From the cell containing the given text, extract its center point as (x, y) coordinate. 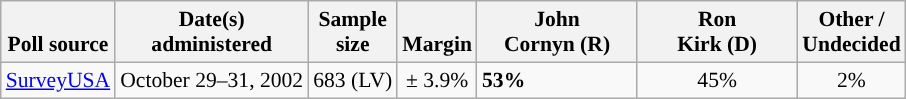
Other /Undecided (851, 32)
Samplesize (352, 32)
Poll source (58, 32)
RonKirk (D) (717, 32)
Margin (437, 32)
SurveyUSA (58, 80)
JohnCornyn (R) (557, 32)
683 (LV) (352, 80)
October 29–31, 2002 (212, 80)
Date(s)administered (212, 32)
45% (717, 80)
± 3.9% (437, 80)
53% (557, 80)
2% (851, 80)
